Provide the [x, y] coordinate of the cell's center where the given text is located.  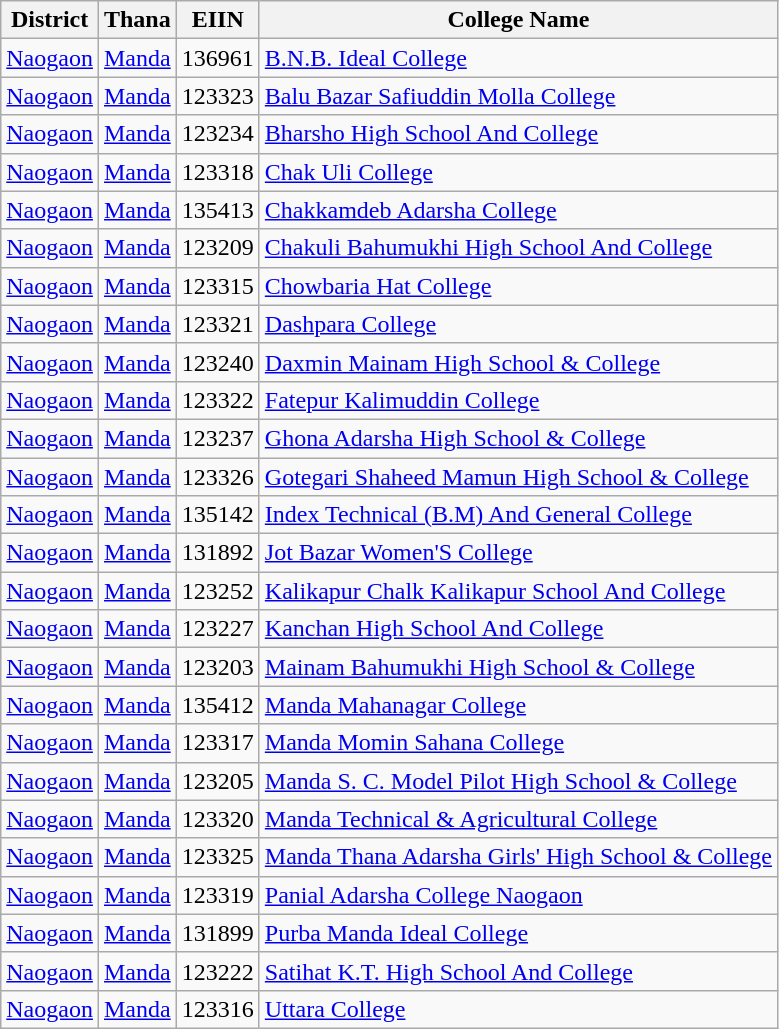
123325 [218, 857]
123203 [218, 667]
135412 [218, 705]
136961 [218, 58]
Mainam Bahumukhi High School & College [518, 667]
123320 [218, 819]
Manda Technical & Agricultural College [518, 819]
123234 [218, 134]
123222 [218, 971]
123323 [218, 96]
Chowbaria Hat College [518, 286]
Daxmin Mainam High School & College [518, 362]
123316 [218, 1009]
Balu Bazar Safiuddin Molla College [518, 96]
Manda S. C. Model Pilot High School & College [518, 781]
123317 [218, 743]
123252 [218, 591]
135413 [218, 210]
123321 [218, 324]
123315 [218, 286]
Index Technical (B.M) And General College [518, 515]
Fatepur Kalimuddin College [518, 400]
123209 [218, 248]
Ghona Adarsha High School & College [518, 438]
123318 [218, 172]
Dashpara College [518, 324]
Satihat K.T. High School And College [518, 971]
Purba Manda Ideal College [518, 933]
District [50, 20]
Manda Mahanagar College [518, 705]
Kanchan High School And College [518, 629]
Bharsho High School And College [518, 134]
Jot Bazar Women'S College [518, 553]
EIIN [218, 20]
123326 [218, 477]
123237 [218, 438]
B.N.B. Ideal College [518, 58]
Kalikapur Chalk Kalikapur School And College [518, 591]
Chak Uli College [518, 172]
Panial Adarsha College Naogaon [518, 895]
135142 [218, 515]
Uttara College [518, 1009]
131899 [218, 933]
Thana [137, 20]
Manda Thana Adarsha Girls' High School & College [518, 857]
123240 [218, 362]
College Name [518, 20]
131892 [218, 553]
123319 [218, 895]
Chakuli Bahumukhi High School And College [518, 248]
123205 [218, 781]
Chakkamdeb Adarsha College [518, 210]
Gotegari Shaheed Mamun High School & College [518, 477]
123227 [218, 629]
Manda Momin Sahana College [518, 743]
123322 [218, 400]
